Output the (X, Y) coordinate of the center of the cell containing the given text.  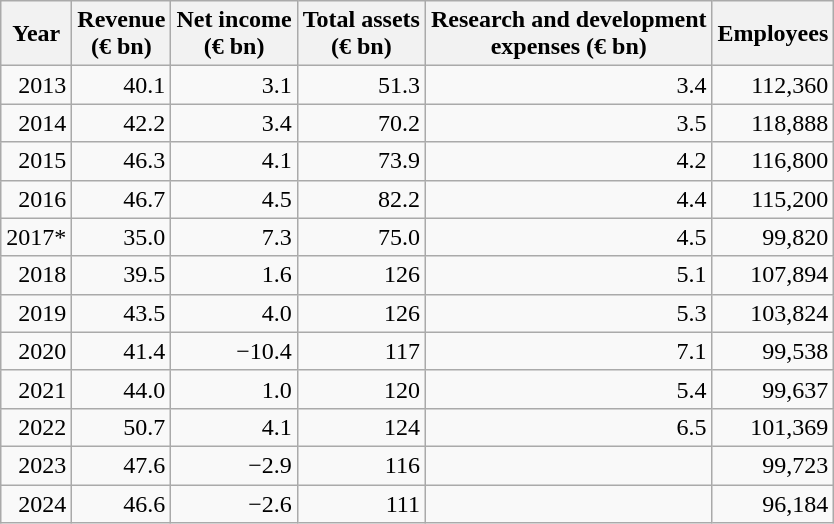
Research and development expenses (€ bn) (568, 34)
Employees (773, 34)
Total assets(€ bn) (361, 34)
116,800 (773, 161)
42.2 (122, 123)
6.5 (568, 427)
117 (361, 351)
99,538 (773, 351)
5.4 (568, 389)
44.0 (122, 389)
2015 (36, 161)
51.3 (361, 85)
−10.4 (234, 351)
2020 (36, 351)
5.1 (568, 275)
35.0 (122, 237)
2013 (36, 85)
112,360 (773, 85)
Year (36, 34)
124 (361, 427)
2016 (36, 199)
73.9 (361, 161)
41.4 (122, 351)
7.3 (234, 237)
Revenue(€ bn) (122, 34)
4.2 (568, 161)
−2.6 (234, 503)
70.2 (361, 123)
107,894 (773, 275)
3.1 (234, 85)
40.1 (122, 85)
111 (361, 503)
2022 (36, 427)
1.6 (234, 275)
5.3 (568, 313)
46.6 (122, 503)
4.0 (234, 313)
75.0 (361, 237)
118,888 (773, 123)
46.7 (122, 199)
99,637 (773, 389)
82.2 (361, 199)
103,824 (773, 313)
99,723 (773, 465)
50.7 (122, 427)
3.5 (568, 123)
Net income(€ bn) (234, 34)
1.0 (234, 389)
7.1 (568, 351)
115,200 (773, 199)
99,820 (773, 237)
2014 (36, 123)
2017* (36, 237)
39.5 (122, 275)
4.4 (568, 199)
43.5 (122, 313)
2021 (36, 389)
120 (361, 389)
2018 (36, 275)
−2.9 (234, 465)
2024 (36, 503)
46.3 (122, 161)
96,184 (773, 503)
116 (361, 465)
2019 (36, 313)
2023 (36, 465)
101,369 (773, 427)
47.6 (122, 465)
